Capture the cell that displays the provided text and extract its [X, Y] central coordinate. 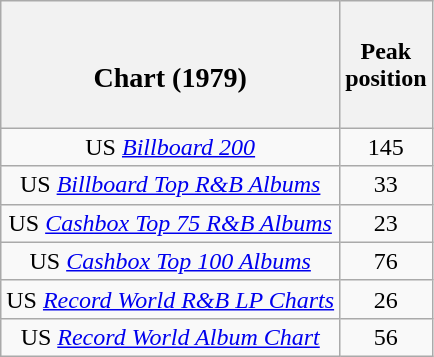
US Record World R&B LP Charts [170, 299]
US Billboard Top R&B Albums [170, 185]
26 [386, 299]
Peakposition [386, 64]
US Record World Album Chart [170, 337]
145 [386, 147]
23 [386, 223]
US Billboard 200 [170, 147]
US Cashbox Top 100 Albums [170, 261]
76 [386, 261]
56 [386, 337]
Chart (1979) [170, 64]
US Cashbox Top 75 R&B Albums [170, 223]
33 [386, 185]
